For the text-containing cell, return its midpoint in [x, y] coordinate format. 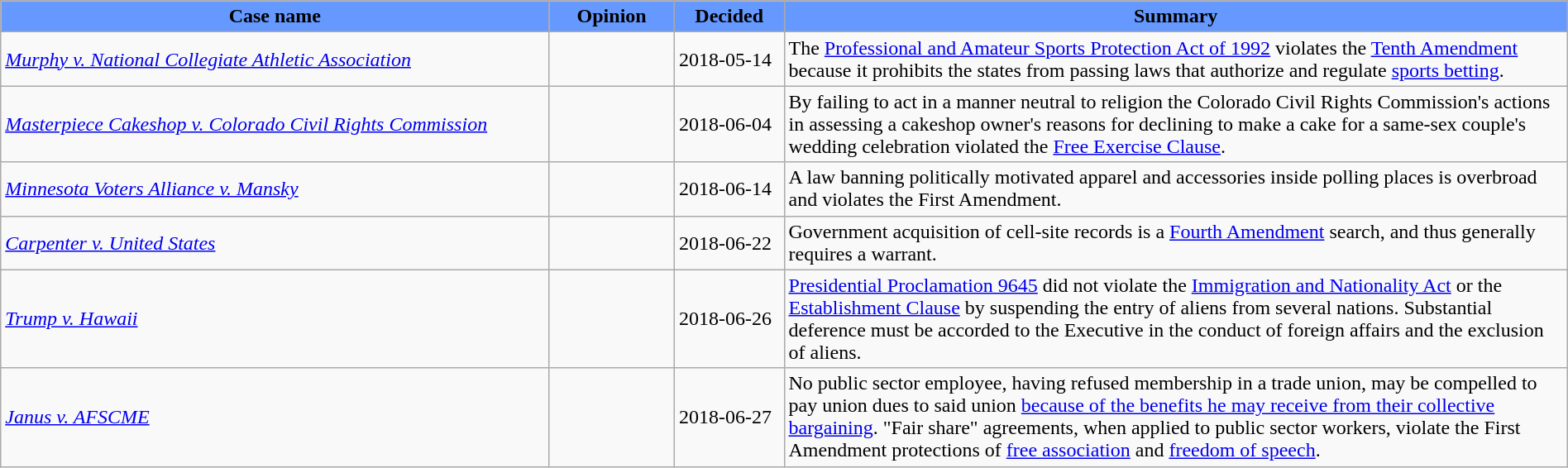
Janus v. AFSCME [275, 417]
Masterpiece Cakeshop v. Colorado Civil Rights Commission [275, 124]
Trump v. Hawaii [275, 319]
2018-06-22 [729, 243]
Carpenter v. United States [275, 243]
Government acquisition of cell-site records is a Fourth Amendment search, and thus generally requires a warrant. [1176, 243]
A law banning politically motivated apparel and accessories inside polling places is overbroad and violates the First Amendment. [1176, 189]
2018-06-14 [729, 189]
2018-06-04 [729, 124]
2018-05-14 [729, 60]
Case name [275, 17]
2018-06-26 [729, 319]
Minnesota Voters Alliance v. Mansky [275, 189]
Opinion [612, 17]
Murphy v. National Collegiate Athletic Association [275, 60]
2018-06-27 [729, 417]
Decided [729, 17]
Summary [1176, 17]
